For the text-containing cell, return its midpoint in [x, y] coordinate format. 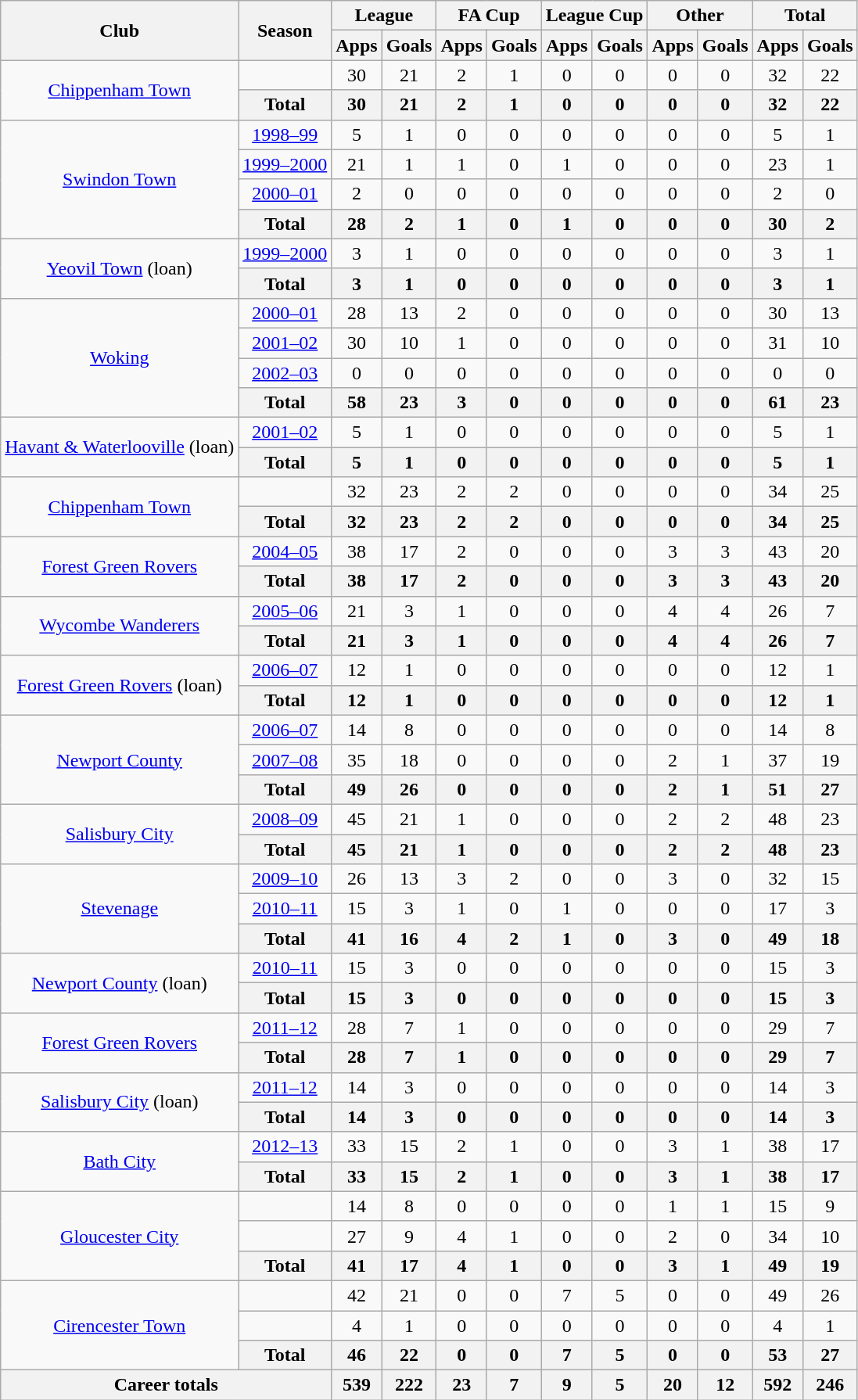
Swindon Town [120, 179]
Gloucester City [120, 1236]
53 [777, 1355]
Wycombe Wanderers [120, 626]
2005–06 [285, 611]
Havant & Waterlooville (loan) [120, 447]
42 [357, 1295]
222 [409, 1385]
2008–09 [285, 819]
16 [409, 939]
Stevenage [120, 909]
Salisbury City [120, 834]
1998–99 [285, 135]
2002–03 [285, 373]
Newport County (loan) [120, 983]
Woking [120, 357]
Season [285, 31]
League [384, 16]
Career totals [166, 1385]
46 [357, 1355]
37 [777, 759]
Other [700, 16]
539 [357, 1385]
FA Cup [489, 16]
592 [777, 1385]
League Cup [594, 16]
Forest Green Rovers (loan) [120, 685]
Salisbury City (loan) [120, 1102]
2004–05 [285, 551]
246 [830, 1385]
2012–13 [285, 1147]
31 [777, 343]
2007–08 [285, 759]
61 [777, 403]
2009–10 [285, 879]
35 [357, 759]
58 [357, 403]
Club [120, 31]
Cirencester Town [120, 1325]
Newport County [120, 759]
Bath City [120, 1161]
Yeovil Town (loan) [120, 268]
51 [777, 789]
